Return the [x, y] coordinate for the center point of the cell that contains the specified text.  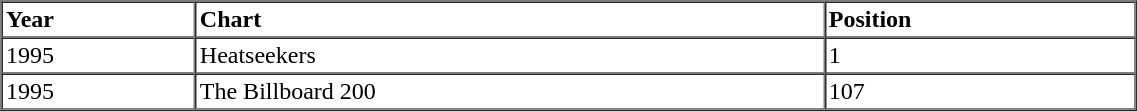
Heatseekers [510, 56]
107 [980, 92]
Position [980, 20]
The Billboard 200 [510, 92]
Chart [510, 20]
1 [980, 56]
Year [99, 20]
